Extract the (X, Y) coordinate from the center of the cell holding the provided text.  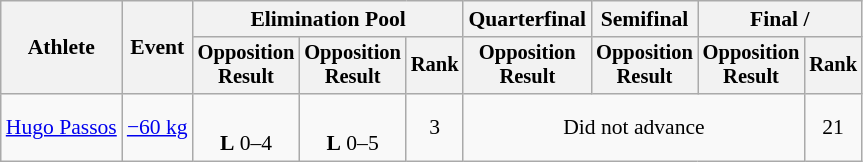
Semifinal (644, 19)
21 (833, 128)
Quarterfinal (527, 19)
Athlete (62, 48)
3 (435, 128)
Elimination Pool (328, 19)
Final / (780, 19)
−60 kg (158, 128)
Event (158, 48)
Hugo Passos (62, 128)
L 0–5 (352, 128)
Did not advance (634, 128)
L 0–4 (246, 128)
